Capture the cell that displays the provided text and extract its (X, Y) central coordinate. 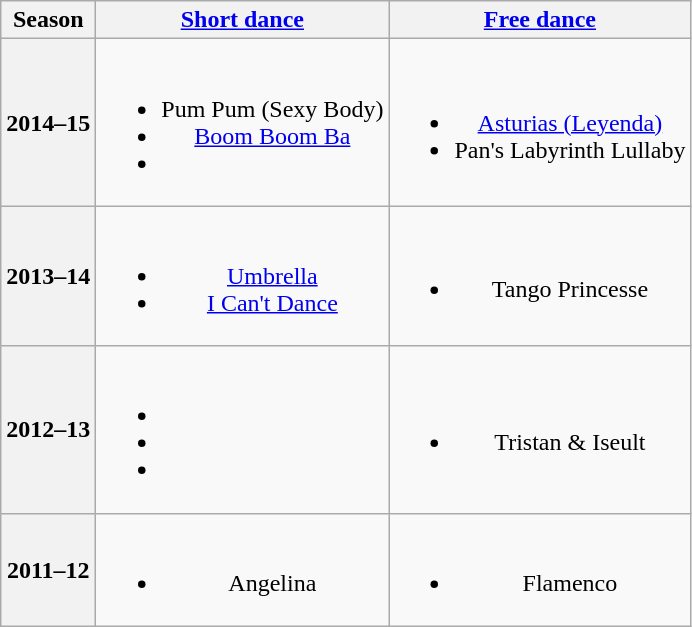
Tango Princesse (540, 276)
Asturias (Leyenda) Pan's Labyrinth Lullaby (540, 122)
Season (48, 20)
2014–15 (48, 122)
Pum Pum (Sexy Body) Boom Boom Ba (242, 122)
Free dance (540, 20)
2013–14 (48, 276)
Umbrella I Can't Dance (242, 276)
Flamenco (540, 570)
Short dance (242, 20)
2012–13 (48, 430)
Tristan & Iseult (540, 430)
2011–12 (48, 570)
Angelina (242, 570)
